Return (X, Y) of the center of cell containing provided text 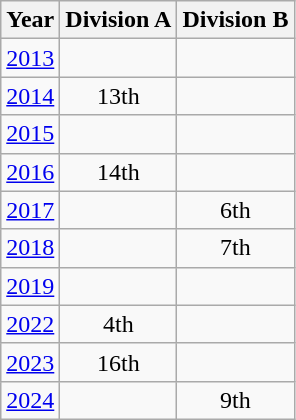
6th (236, 210)
7th (236, 248)
16th (118, 362)
13th (118, 96)
Division A (118, 20)
2017 (30, 210)
Division B (236, 20)
2013 (30, 58)
9th (236, 400)
2024 (30, 400)
2014 (30, 96)
2019 (30, 286)
2022 (30, 324)
2016 (30, 172)
2015 (30, 134)
Year (30, 20)
14th (118, 172)
2018 (30, 248)
4th (118, 324)
2023 (30, 362)
